Extract the [X, Y] coordinate from the center of the cell holding the provided text.  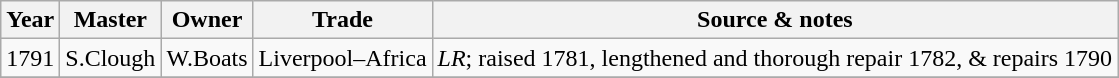
1791 [30, 58]
W.Boats [207, 58]
Source & notes [775, 20]
Owner [207, 20]
Liverpool–Africa [342, 58]
Trade [342, 20]
S.Clough [110, 58]
Master [110, 20]
LR; raised 1781, lengthened and thorough repair 1782, & repairs 1790 [775, 58]
Year [30, 20]
